Provide the (X, Y) coordinate of the cell's center where the given text is located.  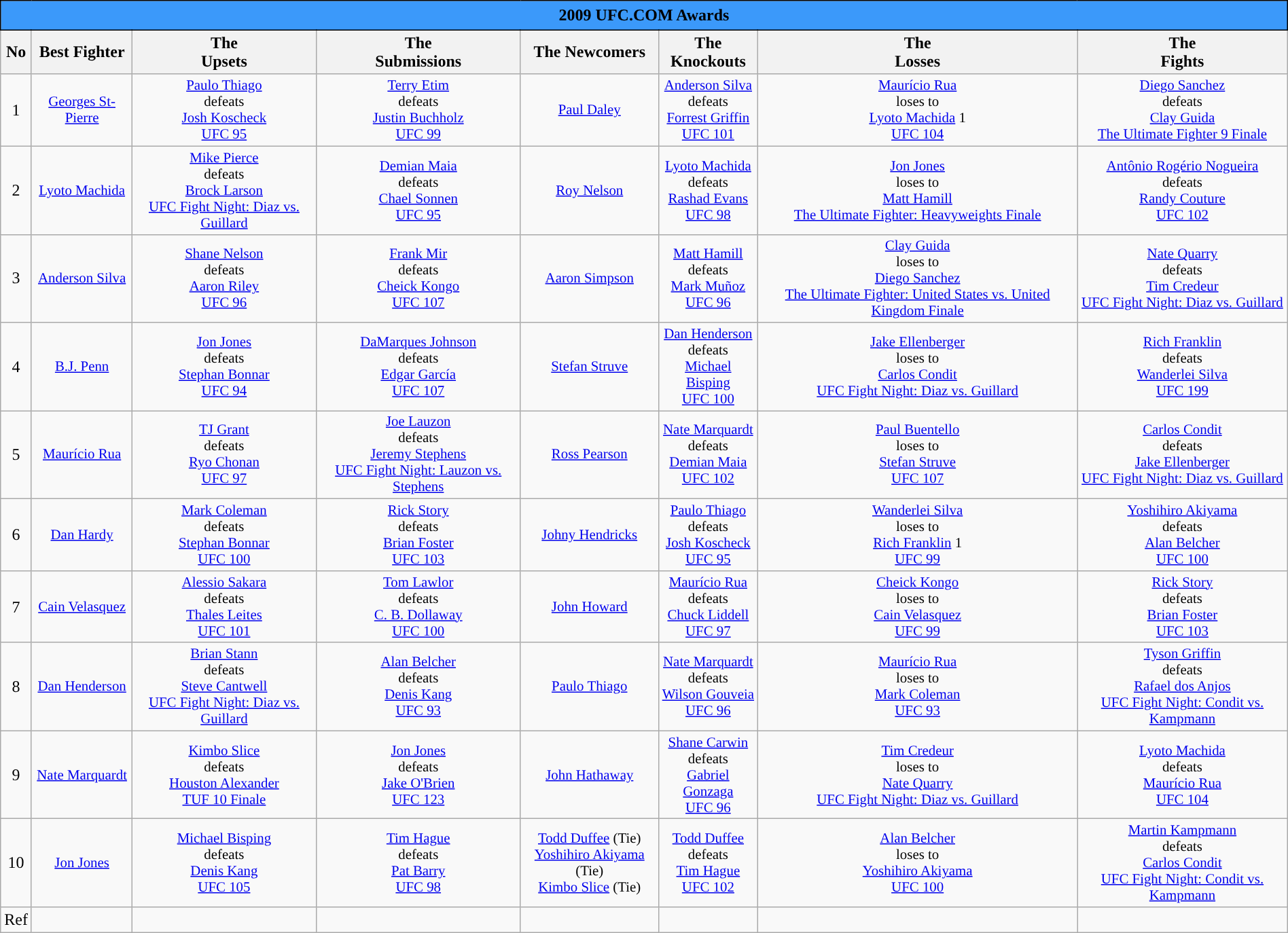
7 (16, 606)
Jon Jones defeats Jake O'Brien UFC 123 (418, 775)
2009 UFC.COM Awards (644, 16)
9 (16, 775)
Lyoto Machida defeats Maurício Rua UFC 104 (1183, 775)
8 (16, 687)
Tom Lawlor defeats C. B. Dollaway UFC 100 (418, 606)
TheLosses (918, 52)
TJ Grant defeats Ryo Chonan UFC 97 (224, 455)
DaMarques Johnson defeats Edgar García UFC 107 (418, 367)
Michael Bisping defeats Denis Kang UFC 105 (224, 863)
1 (16, 110)
Brian Stann defeats Steve Cantwell UFC Fight Night: Diaz vs. Guillard (224, 687)
Antônio Rogério Nogueira defeats Randy Couture UFC 102 (1183, 190)
Kimbo Slice defeats Houston Alexander TUF 10 Finale (224, 775)
TheUpsets (224, 52)
3 (16, 278)
Frank Mir defeats Cheick Kongo UFC 107 (418, 278)
Terry Etim defeats Justin Buchholz UFC 99 (418, 110)
Lyoto Machida (82, 190)
Todd Duffee defeats Tim Hague UFC 102 (708, 863)
Alan Belcher defeats Denis Kang UFC 93 (418, 687)
10 (16, 863)
Shane Carwin defeats Gabriel Gonzaga UFC 96 (708, 775)
Stefan Struve (590, 367)
Anderson Silva defeats Forrest Griffin UFC 101 (708, 110)
Maurício Rua defeats Chuck Liddell UFC 97 (708, 606)
Dan Hardy (82, 535)
Paul Buentello loses to Stefan Struve UFC 107 (918, 455)
Nate Marquardt defeats Demian Maia UFC 102 (708, 455)
John Howard (590, 606)
Wanderlei Silva loses to Rich Franklin 1 UFC 99 (918, 535)
Aaron Simpson (590, 278)
Mike Pierce defeats Brock Larson UFC Fight Night: Diaz vs. Guillard (224, 190)
TheSubmissions (418, 52)
Carlos Condit defeats Jake Ellenberger UFC Fight Night: Diaz vs. Guillard (1183, 455)
Martin Kampmann defeats Carlos Condit UFC Fight Night: Condit vs. Kampmann (1183, 863)
Best Fighter (82, 52)
Jon Jones loses to Matt Hamill The Ultimate Fighter: Heavyweights Finale (918, 190)
Alessio Sakara defeats Thales Leites UFC 101 (224, 606)
Dan Henderson (82, 687)
Paul Daley (590, 110)
Mark Coleman defeats Stephan Bonnar UFC 100 (224, 535)
Cheick Kongo loses to Cain Velasquez UFC 99 (918, 606)
Ross Pearson (590, 455)
5 (16, 455)
Tyson Griffin defeats Rafael dos Anjos UFC Fight Night: Condit vs. Kampmann (1183, 687)
Nate Marquardt defeats Wilson Gouveia UFC 96 (708, 687)
The Newcomers (590, 52)
Anderson Silva (82, 278)
Maurício Rua loses to Lyoto Machida 1 UFC 104 (918, 110)
4 (16, 367)
Matt Hamill defeats Mark Muñoz UFC 96 (708, 278)
Roy Nelson (590, 190)
6 (16, 535)
Nate Marquardt (82, 775)
Joe Lauzon defeats Jeremy Stephens UFC Fight Night: Lauzon vs. Stephens (418, 455)
Johny Hendricks (590, 535)
Alan Belcher loses to Yoshihiro Akiyama UFC 100 (918, 863)
Maurício Rua (82, 455)
2 (16, 190)
B.J. Penn (82, 367)
Todd Duffee (Tie) Yoshihiro Akiyama (Tie) Kimbo Slice (Tie) (590, 863)
Shane Nelson defeats Aaron Riley UFC 96 (224, 278)
Demian Maia defeats Chael Sonnen UFC 95 (418, 190)
TheFights (1183, 52)
Nate Quarry defeats Tim Credeur UFC Fight Night: Diaz vs. Guillard (1183, 278)
Jon Jones (82, 863)
Clay Guida loses to Diego Sanchez The Ultimate Fighter: United States vs. United Kingdom Finale (918, 278)
Jon Jones defeats Stephan Bonnar UFC 94 (224, 367)
Georges St-Pierre (82, 110)
John Hathaway (590, 775)
TheKnockouts (708, 52)
Tim Hague defeats Pat Barry UFC 98 (418, 863)
Cain Velasquez (82, 606)
Maurício Rua loses to Mark Coleman UFC 93 (918, 687)
Paulo Thiago (590, 687)
Diego Sanchez defeats Clay Guida The Ultimate Fighter 9 Finale (1183, 110)
Rich Franklin defeats Wanderlei Silva UFC 199 (1183, 367)
Dan Henderson defeats Michael Bisping UFC 100 (708, 367)
Ref (16, 920)
Lyoto Machida defeats Rashad Evans UFC 98 (708, 190)
Yoshihiro Akiyama defeats Alan Belcher UFC 100 (1183, 535)
No (16, 52)
Tim Credeur loses to Nate Quarry UFC Fight Night: Diaz vs. Guillard (918, 775)
Jake Ellenberger loses to Carlos Condit UFC Fight Night: Diaz vs. Guillard (918, 367)
